Determine the (X, Y) coordinate at the center of the cell enclosing the given text.  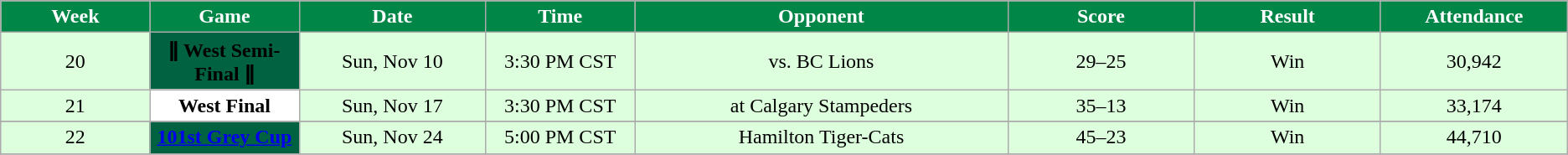
ǁ West Semi-Final ǁ (224, 61)
Opponent (821, 17)
45–23 (1101, 137)
Result (1288, 17)
22 (75, 137)
30,942 (1474, 61)
101st Grey Cup (224, 137)
Time (560, 17)
Sun, Nov 17 (392, 106)
21 (75, 106)
Week (75, 17)
Attendance (1474, 17)
35–13 (1101, 106)
20 (75, 61)
29–25 (1101, 61)
Sun, Nov 10 (392, 61)
West Final (224, 106)
5:00 PM CST (560, 137)
Game (224, 17)
at Calgary Stampeders (821, 106)
Hamilton Tiger-Cats (821, 137)
Date (392, 17)
Sun, Nov 24 (392, 137)
Score (1101, 17)
vs. BC Lions (821, 61)
33,174 (1474, 106)
44,710 (1474, 137)
